Output the [X, Y] coordinate of the center of the cell containing the given text.  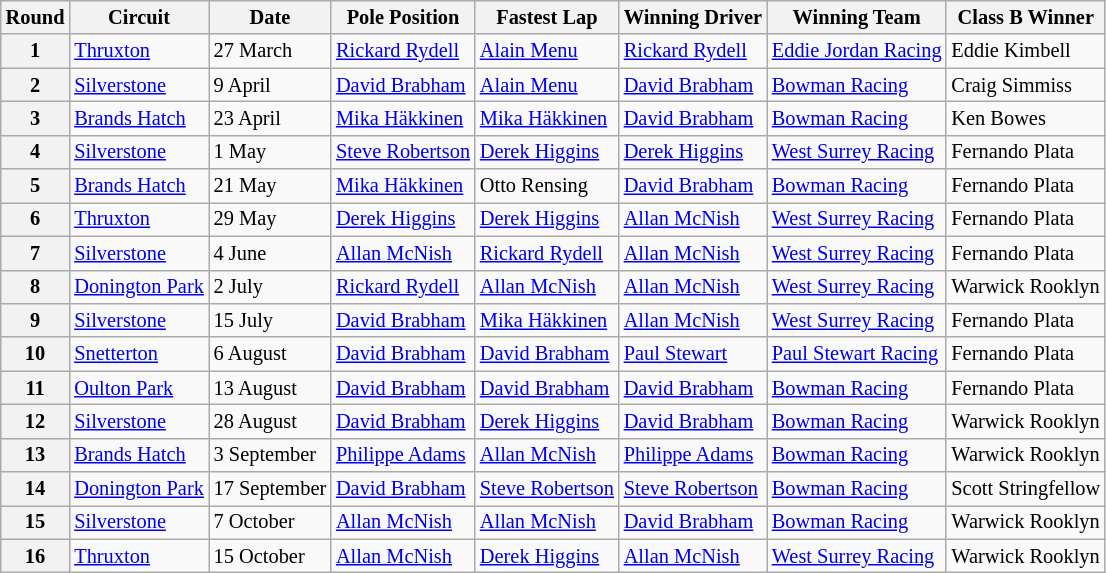
Eddie Jordan Racing [857, 51]
2 July [270, 287]
13 August [270, 388]
2 [36, 85]
15 October [270, 556]
6 [36, 219]
11 [36, 388]
4 June [270, 253]
13 [36, 455]
10 [36, 354]
3 September [270, 455]
14 [36, 489]
5 [36, 186]
Class B Winner [1026, 17]
29 May [270, 219]
9 [36, 320]
1 May [270, 152]
Pole Position [403, 17]
Fastest Lap [547, 17]
7 October [270, 522]
Otto Rensing [547, 186]
23 April [270, 118]
28 August [270, 421]
Paul Stewart [693, 354]
7 [36, 253]
Scott Stringfellow [1026, 489]
4 [36, 152]
Oulton Park [138, 388]
Round [36, 17]
8 [36, 287]
21 May [270, 186]
27 March [270, 51]
Ken Bowes [1026, 118]
15 July [270, 320]
Date [270, 17]
16 [36, 556]
Craig Simmiss [1026, 85]
Winning Driver [693, 17]
17 September [270, 489]
6 August [270, 354]
Paul Stewart Racing [857, 354]
9 April [270, 85]
15 [36, 522]
3 [36, 118]
Snetterton [138, 354]
12 [36, 421]
Eddie Kimbell [1026, 51]
Circuit [138, 17]
1 [36, 51]
Winning Team [857, 17]
